Output the (X, Y) coordinate of the center of the cell containing the given text.  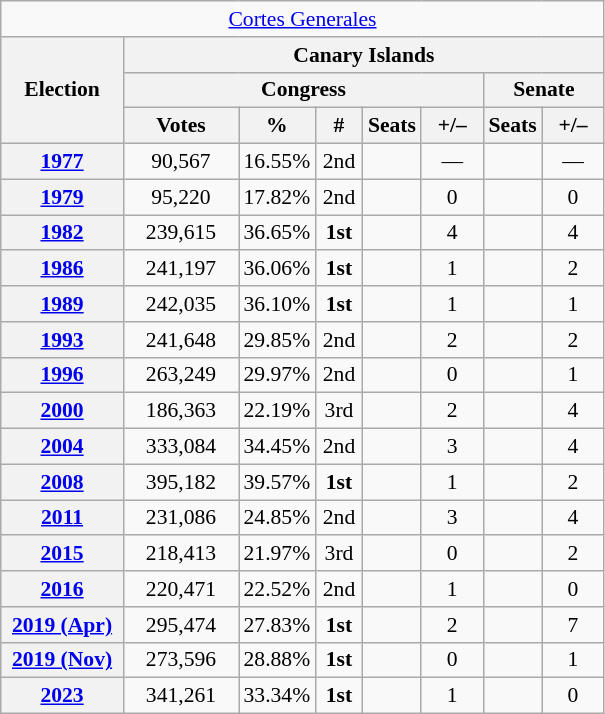
16.55% (276, 162)
21.97% (276, 554)
Senate (544, 90)
239,615 (180, 233)
36.65% (276, 233)
2023 (62, 696)
27.83% (276, 625)
273,596 (180, 660)
295,474 (180, 625)
Congress (303, 90)
2008 (62, 482)
231,086 (180, 518)
220,471 (180, 589)
22.52% (276, 589)
24.85% (276, 518)
28.88% (276, 660)
Cortes Generales (303, 19)
Election (62, 90)
242,035 (180, 304)
1982 (62, 233)
90,567 (180, 162)
7 (574, 625)
17.82% (276, 197)
29.85% (276, 340)
186,363 (180, 411)
218,413 (180, 554)
1996 (62, 375)
2019 (Apr) (62, 625)
2000 (62, 411)
22.19% (276, 411)
29.97% (276, 375)
Votes (180, 126)
34.45% (276, 447)
263,249 (180, 375)
1986 (62, 269)
36.10% (276, 304)
2016 (62, 589)
1977 (62, 162)
333,084 (180, 447)
241,197 (180, 269)
1989 (62, 304)
1993 (62, 340)
95,220 (180, 197)
36.06% (276, 269)
33.34% (276, 696)
395,182 (180, 482)
2011 (62, 518)
2019 (Nov) (62, 660)
1979 (62, 197)
2015 (62, 554)
% (276, 126)
341,261 (180, 696)
2004 (62, 447)
39.57% (276, 482)
# (339, 126)
Canary Islands (364, 55)
241,648 (180, 340)
